Determine the (x, y) coordinate at the center of the cell enclosing the given text.  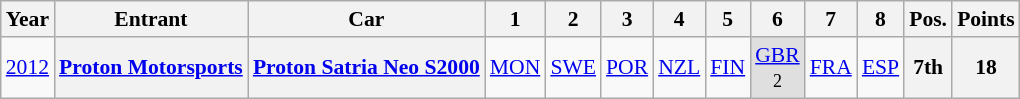
4 (679, 19)
SWE (573, 68)
18 (986, 68)
2 (573, 19)
Proton Satria Neo S2000 (366, 68)
Car (366, 19)
Points (986, 19)
3 (627, 19)
1 (516, 19)
7 (831, 19)
FRA (831, 68)
POR (627, 68)
FIN (728, 68)
Pos. (928, 19)
7th (928, 68)
MON (516, 68)
2012 (28, 68)
GBR2 (778, 68)
NZL (679, 68)
ESP (880, 68)
8 (880, 19)
6 (778, 19)
Entrant (151, 19)
5 (728, 19)
Year (28, 19)
Proton Motorsports (151, 68)
